Output the (x, y) coordinate of the center of the cell containing the given text.  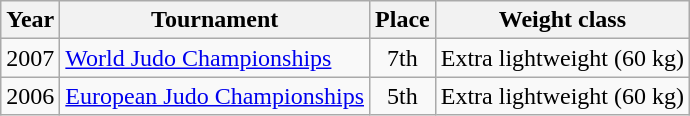
Year (30, 20)
World Judo Championships (215, 58)
Weight class (562, 20)
European Judo Championships (215, 96)
2006 (30, 96)
Tournament (215, 20)
Place (403, 20)
7th (403, 58)
5th (403, 96)
2007 (30, 58)
